Provide the [x, y] coordinate of the cell's center where the given text is located.  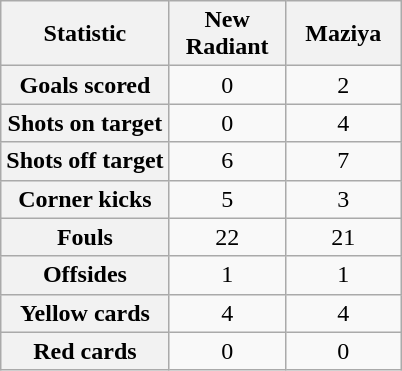
New Radiant [227, 34]
Corner kicks [85, 199]
Yellow cards [85, 313]
Offsides [85, 275]
Goals scored [85, 85]
2 [343, 85]
22 [227, 237]
6 [227, 161]
Red cards [85, 351]
Statistic [85, 34]
Shots off target [85, 161]
Shots on target [85, 123]
7 [343, 161]
5 [227, 199]
Fouls [85, 237]
21 [343, 237]
Maziya [343, 34]
3 [343, 199]
